Detect which cell encompasses the target text, then output its [x, y] center coordinate. 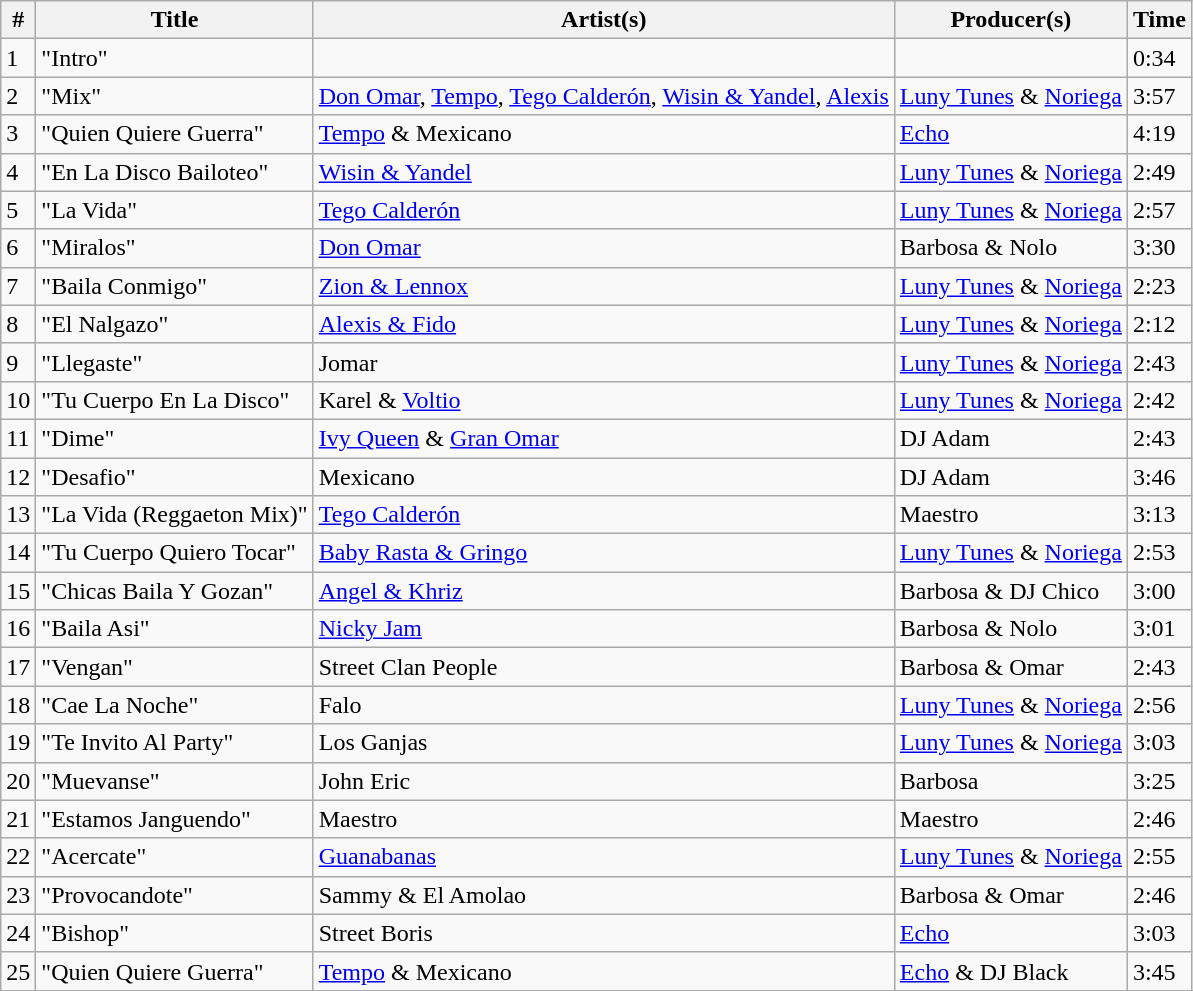
19 [18, 743]
2:12 [1159, 324]
2 [18, 96]
"Estamos Janguendo" [174, 819]
1 [18, 58]
15 [18, 591]
4 [18, 172]
20 [18, 781]
2:53 [1159, 553]
"Miralos" [174, 248]
Street Boris [604, 933]
Los Ganjas [604, 743]
10 [18, 400]
Falo [604, 705]
Title [174, 20]
"Provocandote" [174, 895]
0:34 [1159, 58]
3:25 [1159, 781]
5 [18, 210]
"La Vida (Reggaeton Mix)" [174, 515]
14 [18, 553]
Guanabanas [604, 857]
Barbosa & DJ Chico [1010, 591]
2:42 [1159, 400]
3:13 [1159, 515]
"Dime" [174, 438]
Barbosa [1010, 781]
Don Omar [604, 248]
3:57 [1159, 96]
"Cae La Noche" [174, 705]
2:57 [1159, 210]
"El Nalgazo" [174, 324]
7 [18, 286]
"Tu Cuerpo En La Disco" [174, 400]
"Llegaste" [174, 362]
4:19 [1159, 134]
2:55 [1159, 857]
3:01 [1159, 629]
3:45 [1159, 971]
Mexicano [604, 477]
Baby Rasta & Gringo [604, 553]
"Vengan" [174, 667]
"Baila Asi" [174, 629]
Don Omar, Tempo, Tego Calderón, Wisin & Yandel, Alexis [604, 96]
9 [18, 362]
Sammy & El Amolao [604, 895]
Street Clan People [604, 667]
2:23 [1159, 286]
6 [18, 248]
12 [18, 477]
Wisin & Yandel [604, 172]
"Chicas Baila Y Gozan" [174, 591]
"Te Invito Al Party" [174, 743]
# [18, 20]
3:30 [1159, 248]
Karel & Voltio [604, 400]
11 [18, 438]
Jomar [604, 362]
3:00 [1159, 591]
2:49 [1159, 172]
"Intro" [174, 58]
21 [18, 819]
Alexis & Fido [604, 324]
"Mix" [174, 96]
3 [18, 134]
25 [18, 971]
Echo & DJ Black [1010, 971]
"Baila Conmigo" [174, 286]
"La Vida" [174, 210]
Ivy Queen & Gran Omar [604, 438]
"Bishop" [174, 933]
2:56 [1159, 705]
Nicky Jam [604, 629]
"Muevanse" [174, 781]
"Acercate" [174, 857]
"Desafio" [174, 477]
Producer(s) [1010, 20]
"Tu Cuerpo Quiero Tocar" [174, 553]
16 [18, 629]
3:46 [1159, 477]
Time [1159, 20]
17 [18, 667]
John Eric [604, 781]
Zion & Lennox [604, 286]
22 [18, 857]
13 [18, 515]
Artist(s) [604, 20]
23 [18, 895]
18 [18, 705]
Angel & Khriz [604, 591]
"En La Disco Bailoteo" [174, 172]
24 [18, 933]
8 [18, 324]
